Pinpoint the cell where the given text exists, returning its [X, Y] midpoint coordinate. 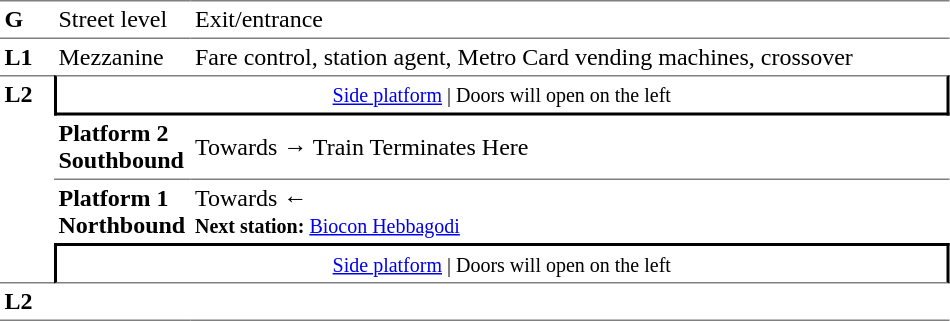
Exit/entrance [570, 20]
L1 [27, 57]
L2 [27, 179]
Platform 1Northbound [122, 212]
G [27, 20]
Fare control, station agent, Metro Card vending machines, crossover [570, 57]
Platform 2Southbound [122, 148]
Towards ← Next station: Biocon Hebbagodi [570, 212]
Mezzanine [122, 57]
Towards → Train Terminates Here [570, 148]
Street level [122, 20]
